For the text-containing cell, return its midpoint in (x, y) coordinate format. 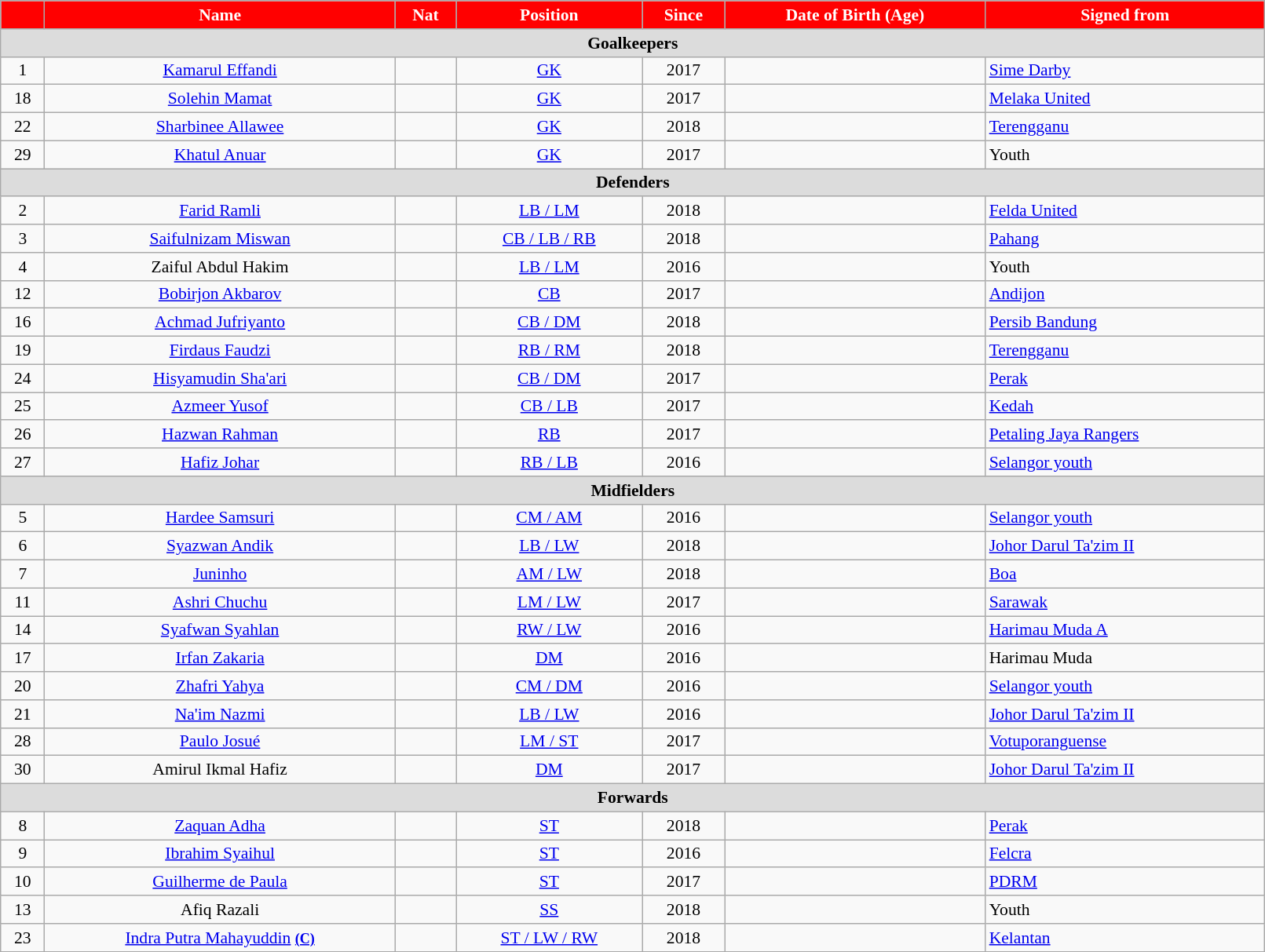
19 (23, 351)
11 (23, 602)
RB (550, 435)
Zhafri Yahya (220, 686)
Ashri Chuchu (220, 602)
29 (23, 155)
AM / LW (550, 574)
RW / LW (550, 630)
5 (23, 518)
10 (23, 882)
Forwards (633, 798)
LM / ST (550, 742)
22 (23, 127)
26 (23, 435)
Hafiz Johar (220, 462)
Votuporanguense (1125, 742)
CB (550, 294)
Khatul Anuar (220, 155)
Syazwan Andik (220, 546)
Guilherme de Paula (220, 882)
21 (23, 714)
16 (23, 323)
Achmad Jufriyanto (220, 323)
17 (23, 658)
Andijon (1125, 294)
PDRM (1125, 882)
30 (23, 770)
Melaka United (1125, 99)
Bobirjon Akbarov (220, 294)
12 (23, 294)
Amirul Ikmal Hafiz (220, 770)
27 (23, 462)
Defenders (633, 183)
Felda United (1125, 211)
Signed from (1125, 15)
Sharbinee Allawee (220, 127)
7 (23, 574)
Irfan Zakaria (220, 658)
Hazwan Rahman (220, 435)
Hisyamudin Sha'ari (220, 378)
Persib Bandung (1125, 323)
Farid Ramli (220, 211)
Firdaus Faudzi (220, 351)
ST / LW / RW (550, 938)
Solehin Mamat (220, 99)
6 (23, 546)
Felcra (1125, 854)
28 (23, 742)
Boa (1125, 574)
Saifulnizam Miswan (220, 239)
Name (220, 15)
3 (23, 239)
Paulo Josué (220, 742)
14 (23, 630)
Since (683, 15)
Petaling Jaya Rangers (1125, 435)
Syafwan Syahlan (220, 630)
13 (23, 910)
CM / AM (550, 518)
Harimau Muda A (1125, 630)
Zaiful Abdul Hakim (220, 267)
Afiq Razali (220, 910)
Hardee Samsuri (220, 518)
CB / LB / RB (550, 239)
Indra Putra Mahayuddin (C) (220, 938)
Goalkeepers (633, 43)
Harimau Muda (1125, 658)
23 (23, 938)
Nat (426, 15)
20 (23, 686)
Midfielders (633, 491)
Sime Darby (1125, 71)
Ibrahim Syaihul (220, 854)
Sarawak (1125, 602)
Kedah (1125, 407)
Azmeer Yusof (220, 407)
CM / DM (550, 686)
Kamarul Effandi (220, 71)
Pahang (1125, 239)
CB / LB (550, 407)
18 (23, 99)
25 (23, 407)
RB / RM (550, 351)
Zaquan Adha (220, 826)
SS (550, 910)
LM / LW (550, 602)
24 (23, 378)
RB / LB (550, 462)
Kelantan (1125, 938)
Position (550, 15)
Date of Birth (Age) (855, 15)
Juninho (220, 574)
4 (23, 267)
8 (23, 826)
9 (23, 854)
2 (23, 211)
1 (23, 71)
Na'im Nazmi (220, 714)
